Scan for the cell matching the given text and deliver its [x, y] coordinate at center. 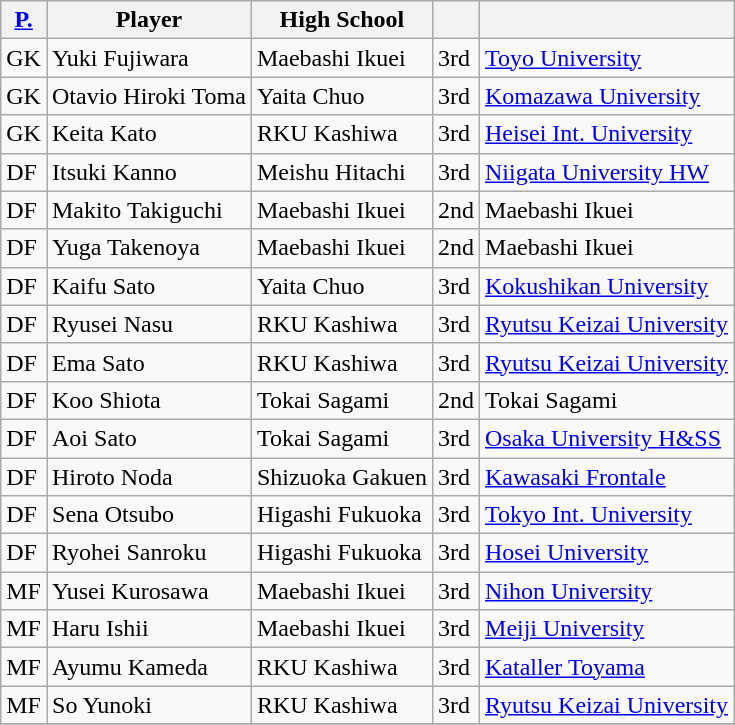
Tokyo Int. University [607, 515]
Komazawa University [607, 96]
Player [148, 20]
Otavio Hiroki Toma [148, 96]
Koo Shiota [148, 400]
Hosei University [607, 553]
Sena Otsubo [148, 515]
Ema Sato [148, 362]
P. [24, 20]
Haru Ishii [148, 629]
Aoi Sato [148, 438]
Yuki Fujiwara [148, 58]
Osaka University H&SS [607, 438]
Toyo University [607, 58]
Shizuoka Gakuen [342, 477]
Itsuki Kanno [148, 172]
Keita Kato [148, 134]
Yuga Takenoya [148, 248]
Meiji University [607, 629]
Kaifu Sato [148, 286]
Ryusei Nasu [148, 324]
Ryohei Sanroku [148, 553]
Heisei Int. University [607, 134]
Yusei Kurosawa [148, 591]
Meishu Hitachi [342, 172]
High School [342, 20]
So Yunoki [148, 705]
Kawasaki Frontale [607, 477]
Kataller Toyama [607, 667]
Hiroto Noda [148, 477]
Makito Takiguchi [148, 210]
Nihon University [607, 591]
Ayumu Kameda [148, 667]
Kokushikan University [607, 286]
Niigata University HW [607, 172]
